From the cell containing the given text, extract its center point as [X, Y] coordinate. 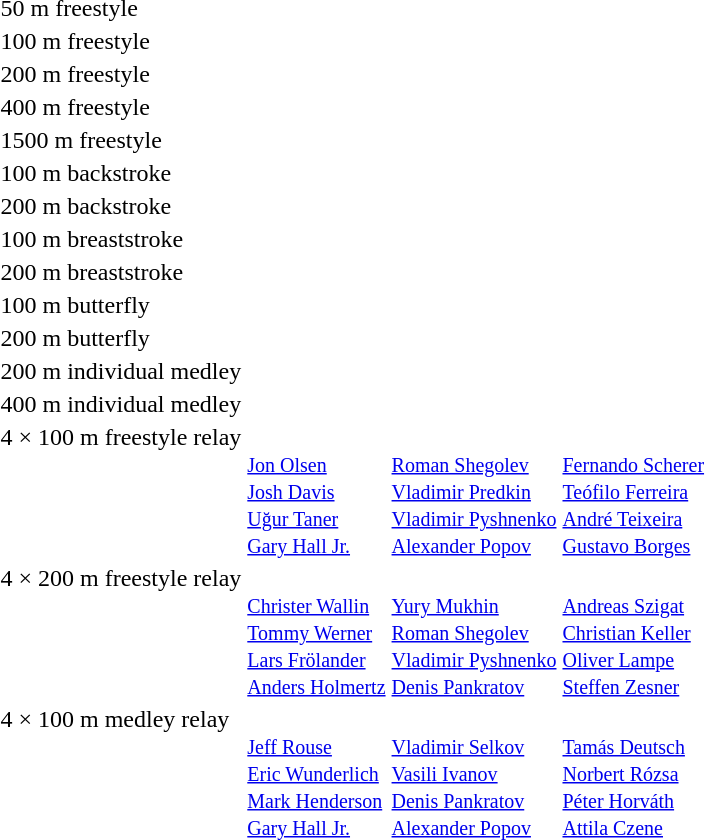
Roman ShegolevVladimir PredkinVladimir PyshnenkoAlexander Popov [474, 491]
Christer WallinTommy WernerLars FrölanderAnders Holmertz [316, 632]
Jon OlsenJosh DavisUğur TanerGary Hall Jr. [316, 491]
Yury MukhinRoman ShegolevVladimir PyshnenkoDenis Pankratov [474, 632]
